Return [x, y] of the center of cell containing provided text 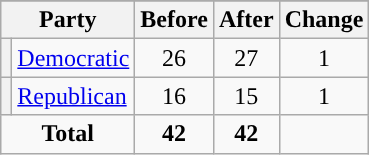
Party [68, 20]
15 [246, 96]
Democratic [74, 58]
27 [246, 58]
Change [324, 20]
Republican [74, 96]
26 [174, 58]
16 [174, 96]
Before [174, 20]
Total [68, 134]
After [246, 20]
